Extract the [x, y] coordinate from the center of the cell holding the provided text.  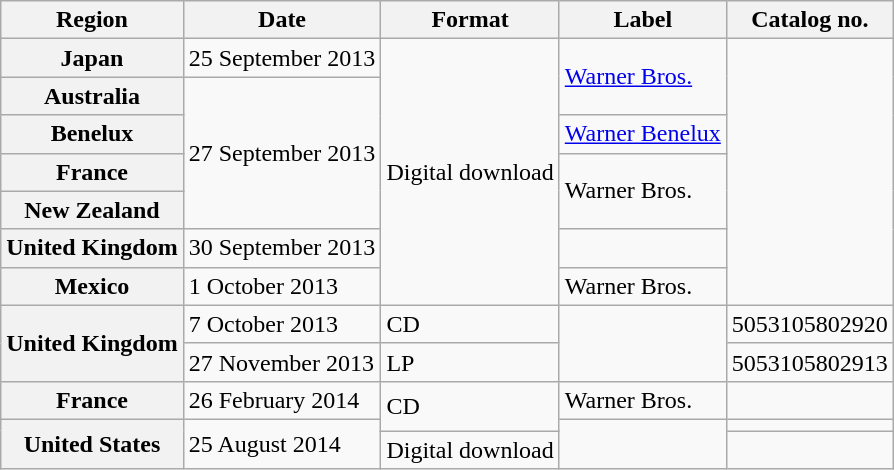
7 October 2013 [282, 324]
25 August 2014 [282, 444]
30 September 2013 [282, 248]
New Zealand [92, 210]
Australia [92, 96]
27 November 2013 [282, 362]
Warner Benelux [642, 134]
27 September 2013 [282, 153]
United States [92, 444]
26 February 2014 [282, 400]
Mexico [92, 286]
Catalog no. [810, 20]
5053105802913 [810, 362]
Japan [92, 58]
5053105802920 [810, 324]
LP [470, 362]
1 October 2013 [282, 286]
Benelux [92, 134]
25 September 2013 [282, 58]
Region [92, 20]
Label [642, 20]
Format [470, 20]
Date [282, 20]
